Return the [x, y] coordinate for the center point of the cell that contains the specified text.  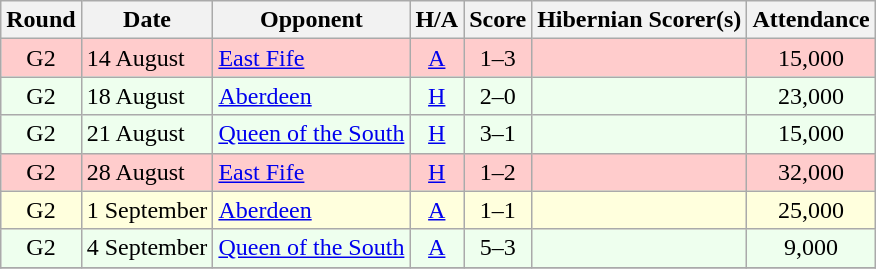
32,000 [811, 172]
Hibernian Scorer(s) [640, 20]
1–2 [498, 172]
Opponent [312, 20]
23,000 [811, 96]
1–3 [498, 58]
Date [147, 20]
1–1 [498, 210]
Attendance [811, 20]
21 August [147, 134]
4 September [147, 248]
28 August [147, 172]
2–0 [498, 96]
25,000 [811, 210]
H/A [437, 20]
5–3 [498, 248]
14 August [147, 58]
3–1 [498, 134]
1 September [147, 210]
Round [41, 20]
9,000 [811, 248]
Score [498, 20]
18 August [147, 96]
